Extract the [x, y] coordinate from the center of the cell holding the provided text.  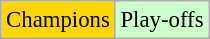
Play-offs [162, 20]
Champions [58, 20]
